Identify which cell holds the provided text, then report its (x, y) central coordinate. 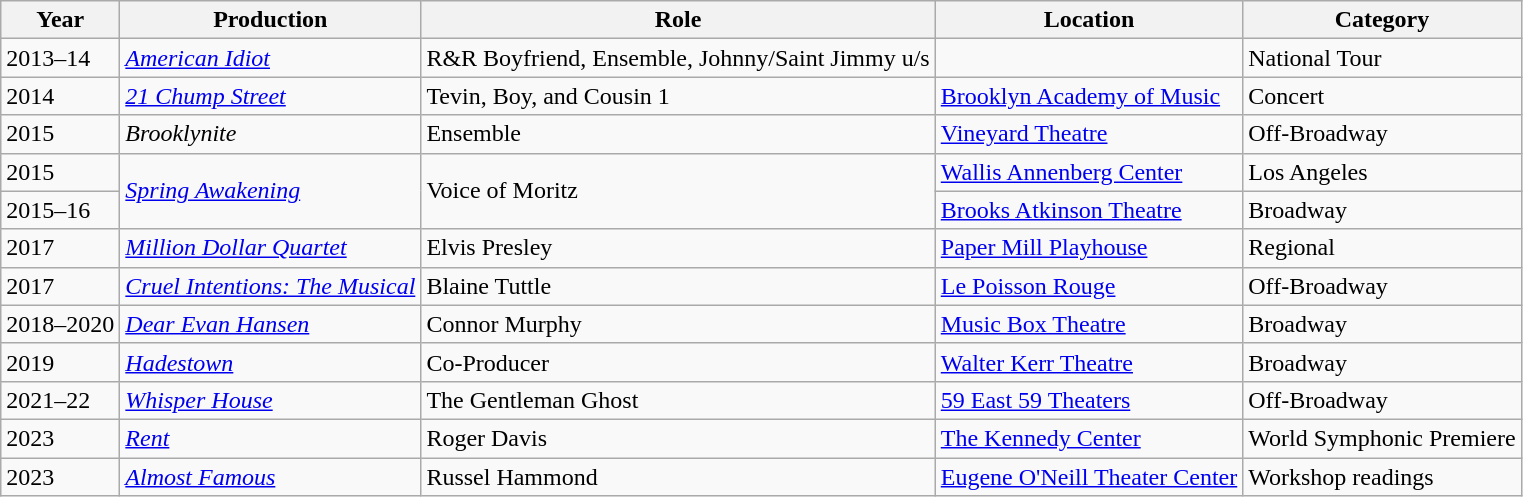
Cruel Intentions: The Musical (270, 286)
Brooklyn Academy of Music (1089, 96)
Brooklynite (270, 134)
Ensemble (678, 134)
2019 (60, 362)
Dear Evan Hansen (270, 324)
Role (678, 20)
Category (1382, 20)
Almost Famous (270, 477)
Vineyard Theatre (1089, 134)
Voice of Moritz (678, 191)
Production (270, 20)
Tevin, Boy, and Cousin 1 (678, 96)
Location (1089, 20)
Workshop readings (1382, 477)
2013–14 (60, 58)
Year (60, 20)
2014 (60, 96)
Connor Murphy (678, 324)
2018–2020 (60, 324)
2015–16 (60, 210)
The Gentleman Ghost (678, 400)
National Tour (1382, 58)
Eugene O'Neill Theater Center (1089, 477)
Whisper House (270, 400)
Le Poisson Rouge (1089, 286)
Blaine Tuttle (678, 286)
Paper Mill Playhouse (1089, 248)
American Idiot (270, 58)
Regional (1382, 248)
59 East 59 Theaters (1089, 400)
World Symphonic Premiere (1382, 438)
Elvis Presley (678, 248)
2021–22 (60, 400)
Hadestown (270, 362)
Spring Awakening (270, 191)
Co-Producer (678, 362)
Million Dollar Quartet (270, 248)
Los Angeles (1382, 172)
21 Chump Street (270, 96)
Rent (270, 438)
Roger Davis (678, 438)
Concert (1382, 96)
Walter Kerr Theatre (1089, 362)
The Kennedy Center (1089, 438)
R&R Boyfriend, Ensemble, Johnny/Saint Jimmy u/s (678, 58)
Russel Hammond (678, 477)
Brooks Atkinson Theatre (1089, 210)
Wallis Annenberg Center (1089, 172)
Music Box Theatre (1089, 324)
